Determine the (X, Y) coordinate at the center of the cell enclosing the given text.  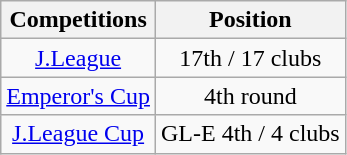
4th round (250, 96)
Position (250, 20)
17th / 17 clubs (250, 58)
Competitions (78, 20)
J.League (78, 58)
J.League Cup (78, 134)
GL-E 4th / 4 clubs (250, 134)
Emperor's Cup (78, 96)
